Identify which cell holds the provided text, then report its (x, y) central coordinate. 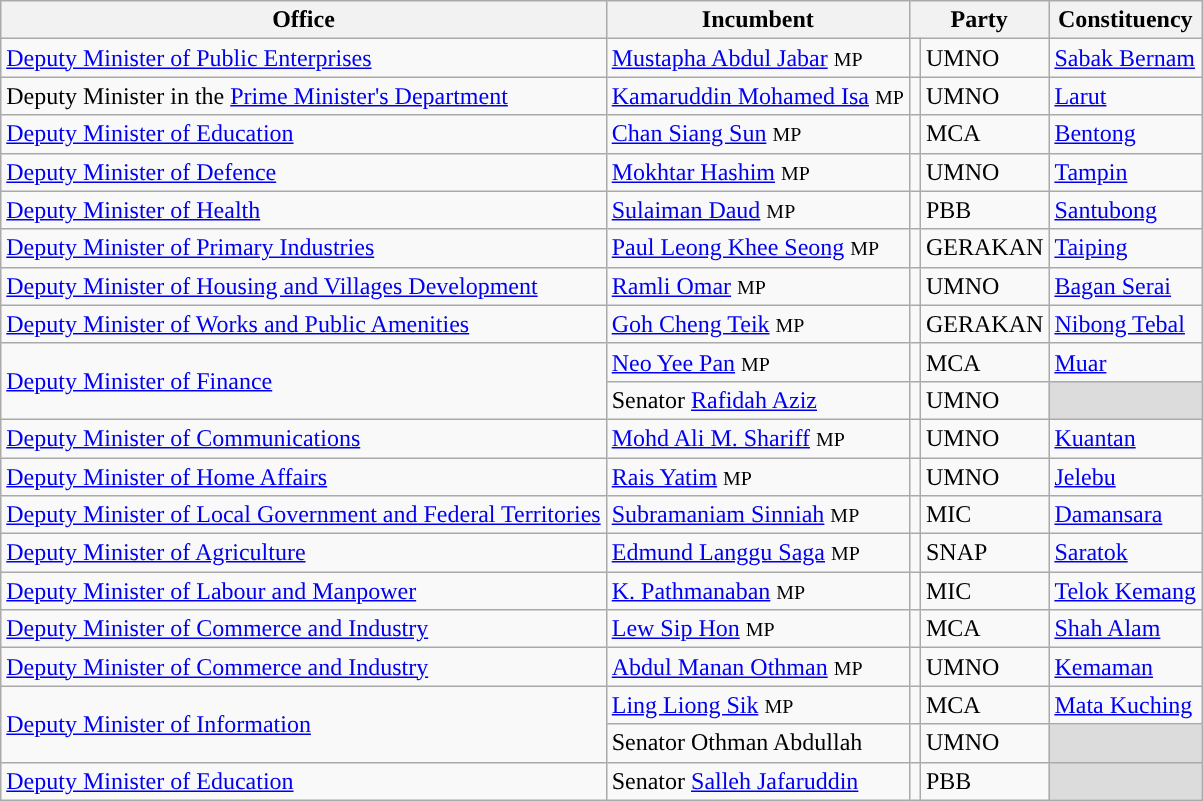
Deputy Minister of Agriculture (304, 553)
Deputy Minister of Public Enterprises (304, 58)
Neo Yee Pan MP (758, 362)
Deputy Minister of Health (304, 210)
Deputy Minister of Housing and Villages Development (304, 286)
K. Pathmanaban MP (758, 591)
Tampin (1126, 172)
Kamaruddin Mohamed Isa MP (758, 96)
Mustapha Abdul Jabar MP (758, 58)
Deputy Minister of Labour and Manpower (304, 591)
Bagan Serai (1126, 286)
Rais Yatim MP (758, 477)
Larut (1126, 96)
SNAP (984, 553)
Party (978, 20)
Subramaniam Sinniah MP (758, 515)
Edmund Langgu Saga MP (758, 553)
Deputy Minister of Local Government and Federal Territories (304, 515)
Telok Kemang (1126, 591)
Sulaiman Daud MP (758, 210)
Kemaman (1126, 667)
Incumbent (758, 20)
Muar (1126, 362)
Lew Sip Hon MP (758, 629)
Deputy Minister of Defence (304, 172)
Senator Othman Abdullah (758, 743)
Mokhtar Hashim MP (758, 172)
Ling Liong Sik MP (758, 705)
Shah Alam (1126, 629)
Senator Salleh Jafaruddin (758, 781)
Sabak Bernam (1126, 58)
Damansara (1126, 515)
Ramli Omar MP (758, 286)
Deputy Minister of Works and Public Amenities (304, 324)
Deputy Minister of Home Affairs (304, 477)
Mata Kuching (1126, 705)
Deputy Minister of Communications (304, 438)
Abdul Manan Othman MP (758, 667)
Deputy Minister of Information (304, 724)
Deputy Minister of Primary Industries (304, 248)
Deputy Minister of Finance (304, 381)
Constituency (1126, 20)
Mohd Ali M. Shariff MP (758, 438)
Paul Leong Khee Seong MP (758, 248)
Jelebu (1126, 477)
Nibong Tebal (1126, 324)
Chan Siang Sun MP (758, 134)
Goh Cheng Teik MP (758, 324)
Taiping (1126, 248)
Deputy Minister in the Prime Minister's Department (304, 96)
Office (304, 20)
Santubong (1126, 210)
Kuantan (1126, 438)
Saratok (1126, 553)
Senator Rafidah Aziz (758, 400)
Bentong (1126, 134)
